Provide the [x, y] coordinate of the cell's center where the given text is located.  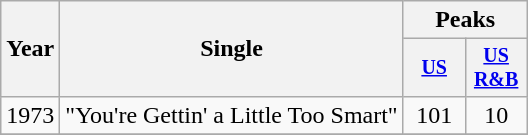
"You're Gettin' a Little Too Smart" [232, 115]
Year [30, 49]
1973 [30, 115]
Peaks [465, 20]
Single [232, 49]
10 [496, 115]
101 [434, 115]
USR&B [496, 68]
US [434, 68]
